Pinpoint the cell where the given text exists, returning its [x, y] midpoint coordinate. 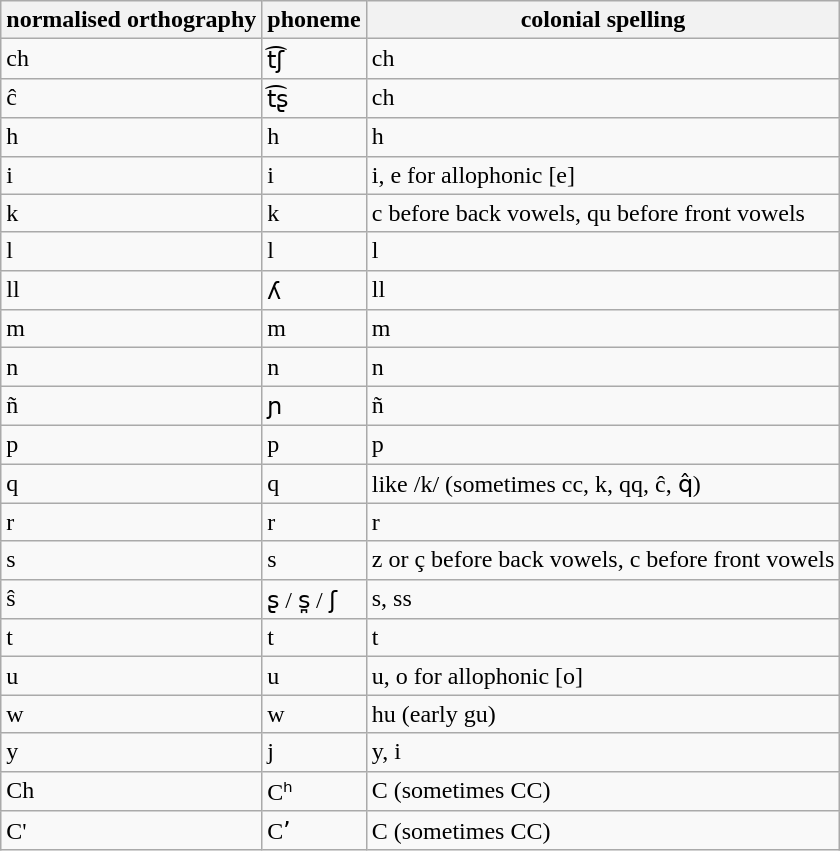
t͡ʂ [314, 98]
t͡ʃ [314, 59]
z or ç before back vowels, c before front vowels [603, 560]
s, ss [603, 599]
i, e for allophonic [e] [603, 175]
Cʰ [314, 791]
colonial spelling [603, 20]
ŝ [132, 599]
c before back vowels, qu before front vowels [603, 213]
y [132, 752]
ĉ [132, 98]
hu (early gu) [603, 714]
j [314, 752]
ɲ [314, 406]
C' [132, 831]
ʎ [314, 290]
ʂ / s̪ / ʃ [314, 599]
phoneme [314, 20]
Ch [132, 791]
Cʼ [314, 831]
u, o for allophonic [o] [603, 676]
y, i [603, 752]
like /k/ (sometimes cc, k, qq, ĉ, q̂) [603, 484]
normalised orthography [132, 20]
